Return the [x, y] coordinate for the center point of the cell that contains the specified text.  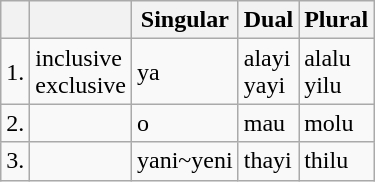
mau [268, 123]
1. [16, 72]
alaluyilu [336, 72]
Singular [186, 20]
thilu [336, 161]
ya [186, 72]
2. [16, 123]
molu [336, 123]
Dual [268, 20]
o [186, 123]
3. [16, 161]
thayi [268, 161]
alayiyayi [268, 72]
Plural [336, 20]
yani~yeni [186, 161]
inclusiveexclusive [81, 72]
